Output the (X, Y) coordinate of the center of the cell containing the given text.  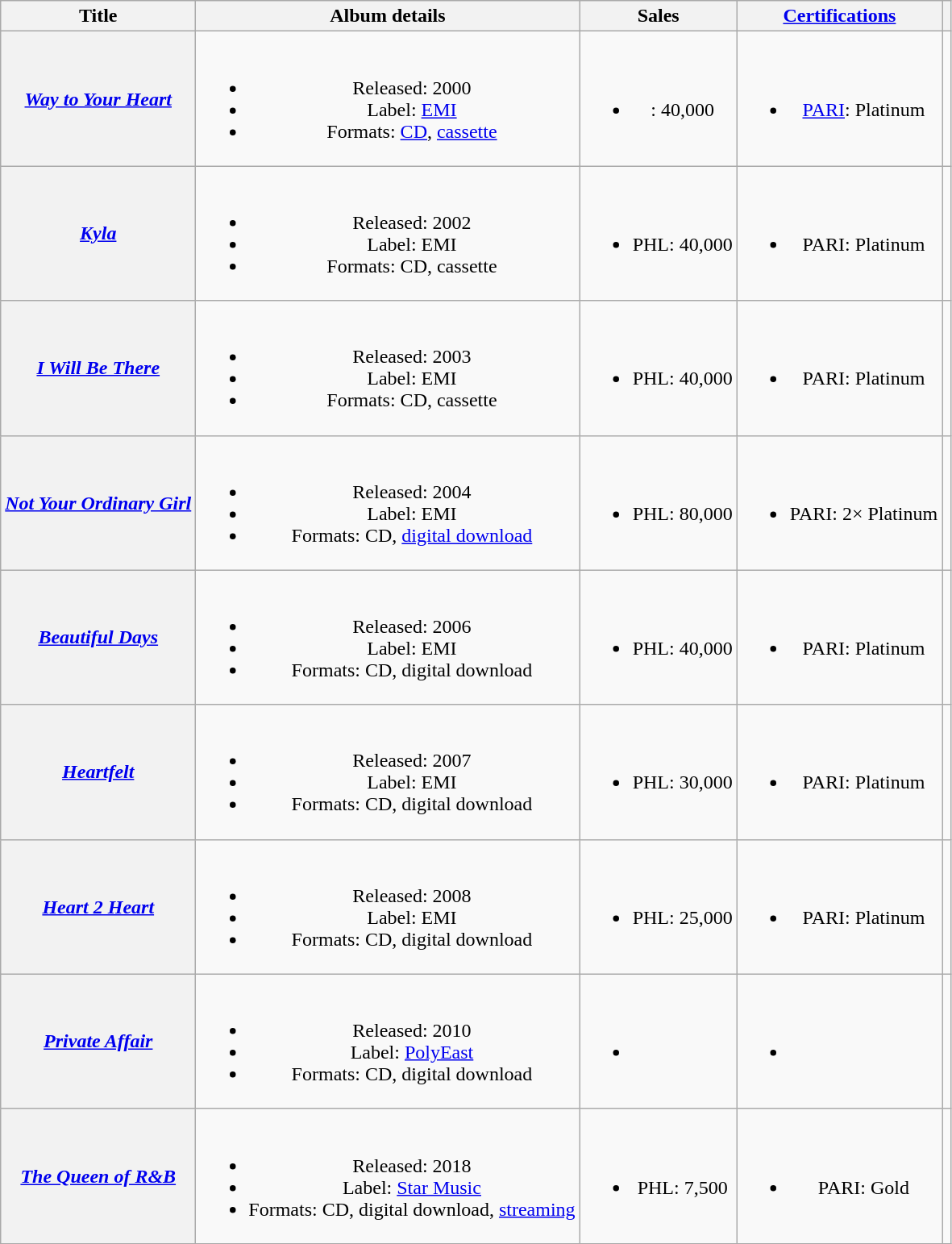
I Will Be There (98, 368)
Kyla (98, 234)
: 40,000 (658, 98)
Released: 2004Label: EMIFormats: CD, digital download (388, 503)
PARI: Gold (839, 1175)
Private Affair (98, 1042)
Released: 2018Label: Star MusicFormats: CD, digital download, streaming (388, 1175)
PHL: 30,000 (658, 772)
Released: 2008Label: EMIFormats: CD, digital download (388, 906)
PHL: 7,500 (658, 1175)
Certifications (839, 16)
Released: 2002Label: EMIFormats: CD, cassette (388, 234)
PHL: 25,000 (658, 906)
Heartfelt (98, 772)
Released: 2006Label: EMIFormats: CD, digital download (388, 637)
Title (98, 16)
Released: 2007Label: EMIFormats: CD, digital download (388, 772)
Not Your Ordinary Girl (98, 503)
The Queen of R&B (98, 1175)
Released: 2000Label: EMIFormats: CD, cassette (388, 98)
Released: 2003Label: EMIFormats: CD, cassette (388, 368)
Way to Your Heart (98, 98)
Released: 2010Label: PolyEastFormats: CD, digital download (388, 1042)
PHL: 80,000 (658, 503)
Heart 2 Heart (98, 906)
Beautiful Days (98, 637)
Sales (658, 16)
Album details (388, 16)
PARI: 2× Platinum (839, 503)
